Identify which cell holds the provided text, then report its (x, y) central coordinate. 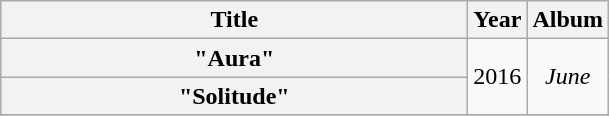
Year (498, 20)
Title (234, 20)
Album (568, 20)
"Aura" (234, 58)
"Solitude" (234, 96)
June (568, 77)
2016 (498, 77)
